Return [X, Y] of the center of cell containing provided text 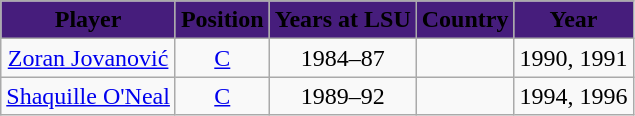
Years at LSU [342, 20]
Player [88, 20]
Shaquille O'Neal [88, 96]
1994, 1996 [574, 96]
1990, 1991 [574, 58]
Position [222, 20]
Zoran Jovanović [88, 58]
Year [574, 20]
Country [465, 20]
1984–87 [342, 58]
1989–92 [342, 96]
